Output the [X, Y] coordinate of the center of the cell containing the given text.  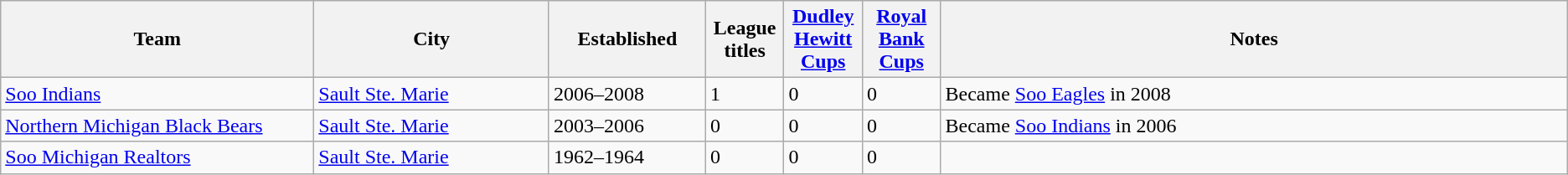
2006–2008 [627, 94]
Established [627, 39]
1 [745, 94]
League titles [745, 39]
Dudley Hewitt Cups [823, 39]
Northern Michigan Black Bears [157, 126]
2003–2006 [627, 126]
Soo Indians [157, 94]
Became Soo Indians in 2006 [1254, 126]
Team [157, 39]
1962–1964 [627, 157]
Became Soo Eagles in 2008 [1254, 94]
Notes [1254, 39]
Royal Bank Cups [901, 39]
Soo Michigan Realtors [157, 157]
City [432, 39]
